Pinpoint the cell where the given text exists, returning its (x, y) midpoint coordinate. 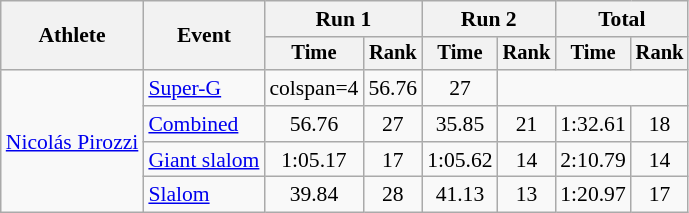
39.84 (314, 195)
13 (527, 195)
28 (392, 195)
Run 1 (343, 19)
Nicolás Pirozzi (72, 141)
Event (204, 36)
18 (660, 124)
Giant slalom (204, 160)
Athlete (72, 36)
21 (527, 124)
1:05.17 (314, 160)
Run 2 (488, 19)
1:20.97 (592, 195)
35.85 (460, 124)
2:10.79 (592, 160)
Super-G (204, 88)
Slalom (204, 195)
Total (622, 19)
1:32.61 (592, 124)
colspan=4 (314, 88)
Combined (204, 124)
41.13 (460, 195)
1:05.62 (460, 160)
